Find where the given text appears and provide that cell's center as [x, y] coordinate. 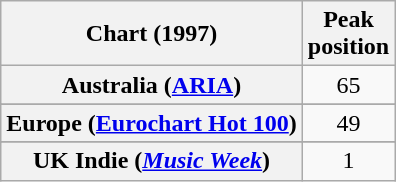
65 [348, 85]
Europe (Eurochart Hot 100) [152, 123]
49 [348, 123]
UK Indie (Music Week) [152, 161]
Peakposition [348, 34]
1 [348, 161]
Australia (ARIA) [152, 85]
Chart (1997) [152, 34]
